Extract the (x, y) coordinate from the center of the cell holding the provided text.  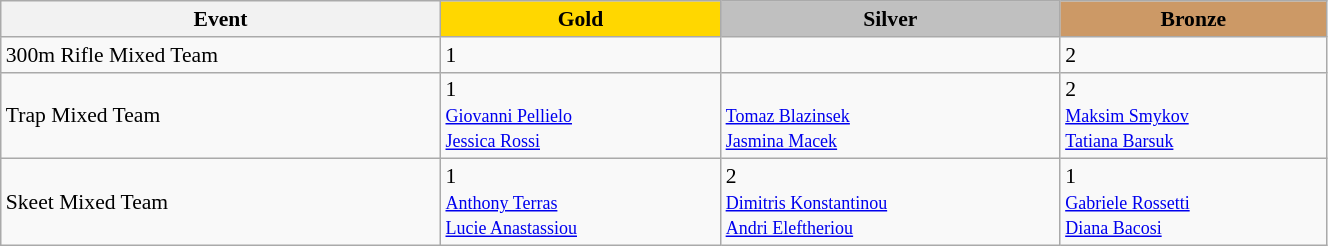
1 (580, 55)
1Giovanni PellieloJessica Rossi (580, 116)
Gold (580, 19)
2Dimitris KonstantinouAndri Eleftheriou (891, 202)
Trap Mixed Team (221, 116)
Silver (891, 19)
1Gabriele RossettiDiana Bacosi (1193, 202)
Event (221, 19)
1Anthony TerrasLucie Anastassiou (580, 202)
Skeet Mixed Team (221, 202)
Tomaz BlazinsekJasmina Macek (891, 116)
2Maksim SmykovTatiana Barsuk (1193, 116)
Bronze (1193, 19)
2 (1193, 55)
300m Rifle Mixed Team (221, 55)
